Scan for the cell matching the given text and deliver its [x, y] coordinate at center. 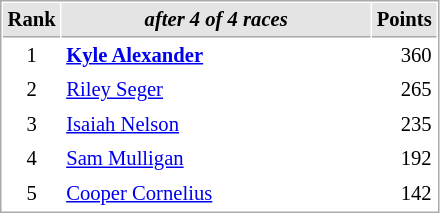
Isaiah Nelson [216, 124]
235 [404, 124]
265 [404, 90]
3 [32, 124]
Points [404, 20]
Riley Seger [216, 90]
after 4 of 4 races [216, 20]
2 [32, 90]
Rank [32, 20]
192 [404, 158]
Kyle Alexander [216, 56]
142 [404, 194]
Cooper Cornelius [216, 194]
4 [32, 158]
Sam Mulligan [216, 158]
5 [32, 194]
360 [404, 56]
1 [32, 56]
